Scan for the cell matching the given text and deliver its (x, y) coordinate at center. 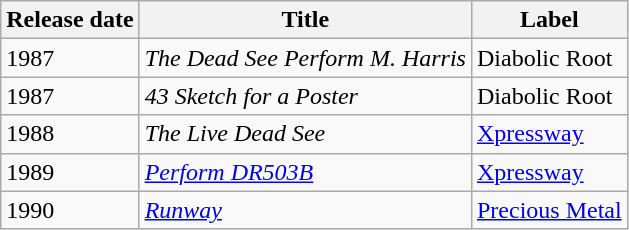
Label (549, 20)
Release date (70, 20)
Title (305, 20)
43 Sketch for a Poster (305, 96)
The Dead See Perform M. Harris (305, 58)
1988 (70, 134)
1990 (70, 210)
1989 (70, 172)
Perform DR503B (305, 172)
The Live Dead See (305, 134)
Precious Metal (549, 210)
Runway (305, 210)
